Locate the cell with the specified text and output its (X, Y) center coordinate. 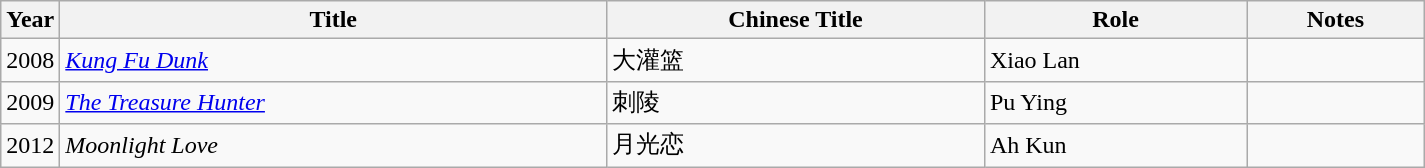
刺陵 (796, 102)
Chinese Title (796, 20)
大灌篮 (796, 60)
Xiao Lan (1115, 60)
月光恋 (796, 146)
Pu Ying (1115, 102)
2008 (30, 60)
2012 (30, 146)
Moonlight Love (334, 146)
Kung Fu Dunk (334, 60)
Title (334, 20)
2009 (30, 102)
Role (1115, 20)
Ah Kun (1115, 146)
The Treasure Hunter (334, 102)
Notes (1336, 20)
Year (30, 20)
